Provide the [X, Y] coordinate of the cell's center where the given text is located.  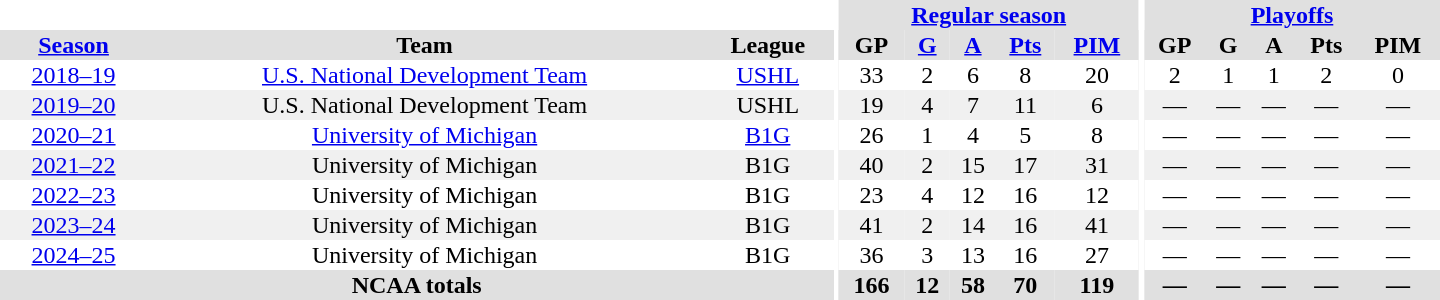
2020–21 [74, 135]
7 [973, 105]
2023–24 [74, 225]
40 [871, 165]
19 [871, 105]
2018–19 [74, 75]
2022–23 [74, 195]
15 [973, 165]
2019–20 [74, 105]
20 [1097, 75]
11 [1026, 105]
Team [424, 45]
33 [871, 75]
70 [1026, 285]
2024–25 [74, 255]
Season [74, 45]
27 [1097, 255]
NCAA totals [416, 285]
36 [871, 255]
2021–22 [74, 165]
3 [927, 255]
17 [1026, 165]
14 [973, 225]
Playoffs [1292, 15]
23 [871, 195]
58 [973, 285]
13 [973, 255]
0 [1398, 75]
31 [1097, 165]
5 [1026, 135]
Regular season [988, 15]
League [768, 45]
166 [871, 285]
119 [1097, 285]
26 [871, 135]
